Capture the cell that displays the provided text and extract its [x, y] central coordinate. 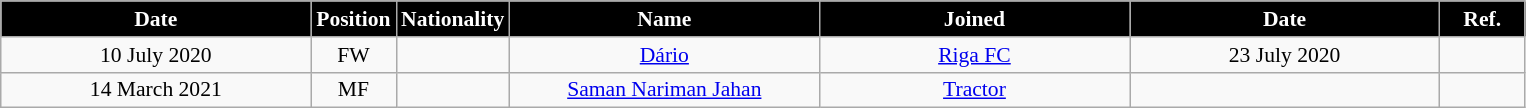
MF [354, 90]
14 March 2021 [156, 90]
Name [664, 19]
Position [354, 19]
Saman Nariman Jahan [664, 90]
Dário [664, 55]
23 July 2020 [1285, 55]
10 July 2020 [156, 55]
Ref. [1482, 19]
FW [354, 55]
Joined [974, 19]
Tractor [974, 90]
Nationality [452, 19]
Riga FC [974, 55]
